Output the [X, Y] coordinate of the center of the cell containing the given text.  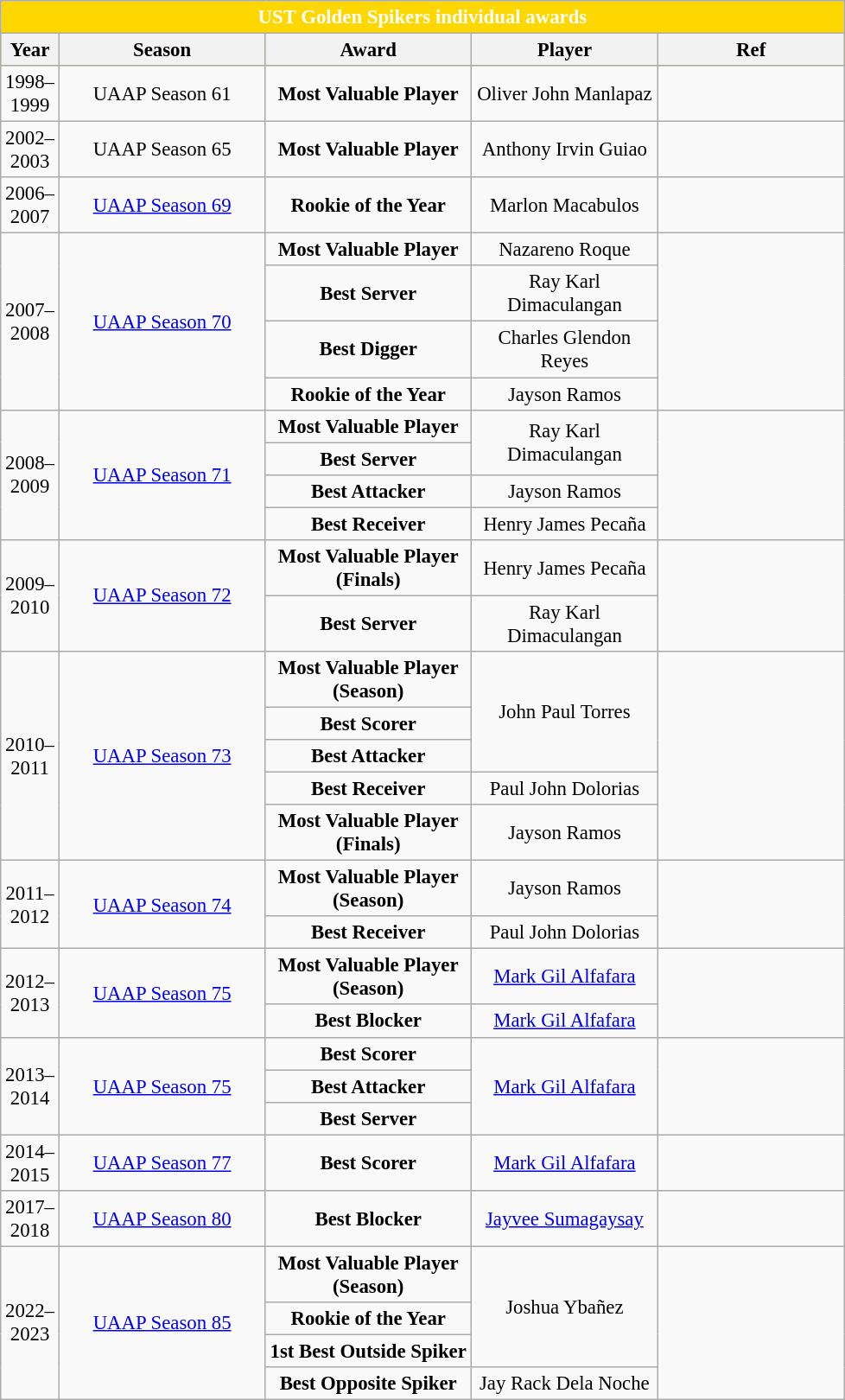
2013–2014 [30, 1085]
2014–2015 [30, 1163]
UAAP Season 74 [162, 905]
2008–2009 [30, 474]
Ref [751, 50]
2002–2003 [30, 150]
Player [564, 50]
Jay Rack Dela Noche [564, 1384]
Award [368, 50]
John Paul Torres [564, 712]
Joshua Ybañez [564, 1307]
Anthony Irvin Guiao [564, 150]
1st Best Outside Spiker [368, 1351]
2010–2011 [30, 756]
UAAP Season 77 [162, 1163]
2012–2013 [30, 993]
Jayvee Sumagaysay [564, 1219]
2007–2008 [30, 321]
2022–2023 [30, 1322]
2009–2010 [30, 596]
1998–1999 [30, 93]
Year [30, 50]
UAAP Season 73 [162, 756]
Best Opposite Spiker [368, 1384]
UAAP Season 70 [162, 321]
2017–2018 [30, 1219]
Season [162, 50]
UAAP Season 72 [162, 596]
Nazareno Roque [564, 250]
Best Digger [368, 349]
Oliver John Manlapaz [564, 93]
2006–2007 [30, 206]
2011–2012 [30, 905]
UAAP Season 69 [162, 206]
UAAP Season 71 [162, 474]
UAAP Season 85 [162, 1322]
UST Golden Spikers individual awards [422, 17]
Marlon Macabulos [564, 206]
UAAP Season 61 [162, 93]
UAAP Season 80 [162, 1219]
Charles Glendon Reyes [564, 349]
UAAP Season 65 [162, 150]
